Extract the [x, y] coordinate from the center of the cell holding the provided text.  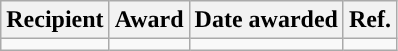
Award [149, 20]
Recipient [55, 20]
Date awarded [266, 20]
Ref. [370, 20]
